Provide the [x, y] coordinate of the cell's center where the given text is located.  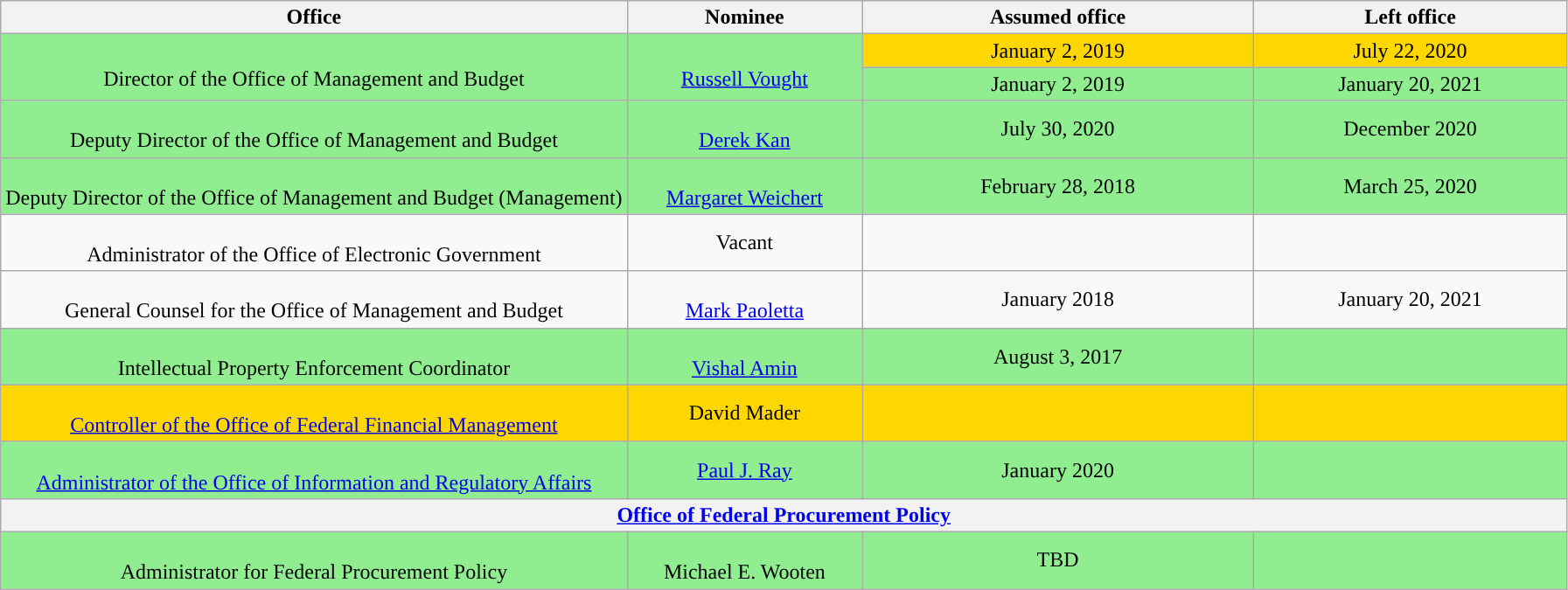
Deputy Director of the Office of Management and Budget [314, 129]
February 28, 2018 [1058, 185]
July 30, 2020 [1058, 129]
Derek Kan [745, 129]
Assumed office [1058, 17]
Deputy Director of the Office of Management and Budget (Management) [314, 185]
General Counsel for the Office of Management and Budget [314, 299]
Intellectual Property Enforcement Coordinator [314, 357]
TBD [1058, 559]
July 22, 2020 [1410, 51]
March 25, 2020 [1410, 185]
January 2018 [1058, 299]
Office of Federal Procurement Policy [784, 515]
Administrator for Federal Procurement Policy [314, 559]
Administrator of the Office of Information and Regulatory Affairs [314, 470]
Russell Vought [745, 67]
December 2020 [1410, 129]
Vishal Amin [745, 357]
Margaret Weichert [745, 185]
Mark Paoletta [745, 299]
Michael E. Wooten [745, 559]
David Mader [745, 413]
Director of the Office of Management and Budget [314, 67]
Office [314, 17]
Controller of the Office of Federal Financial Management [314, 413]
Nominee [745, 17]
August 3, 2017 [1058, 357]
Administrator of the Office of Electronic Government [314, 243]
January 2020 [1058, 470]
Left office [1410, 17]
Vacant [745, 243]
Paul J. Ray [745, 470]
